Output the (X, Y) coordinate of the center of the cell containing the given text.  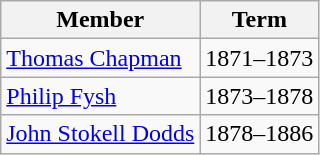
1878–1886 (260, 134)
Philip Fysh (100, 96)
1871–1873 (260, 58)
John Stokell Dodds (100, 134)
Term (260, 20)
Thomas Chapman (100, 58)
Member (100, 20)
1873–1878 (260, 96)
